For the text-containing cell, return its midpoint in [x, y] coordinate format. 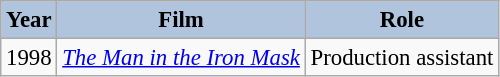
1998 [29, 58]
Year [29, 20]
The Man in the Iron Mask [181, 58]
Production assistant [402, 58]
Role [402, 20]
Film [181, 20]
